Scan for the cell matching the given text and deliver its (X, Y) coordinate at center. 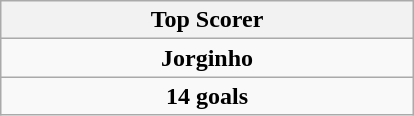
Top Scorer (207, 20)
14 goals (207, 96)
Jorginho (207, 58)
